Output the [x, y] coordinate of the center of the cell containing the given text.  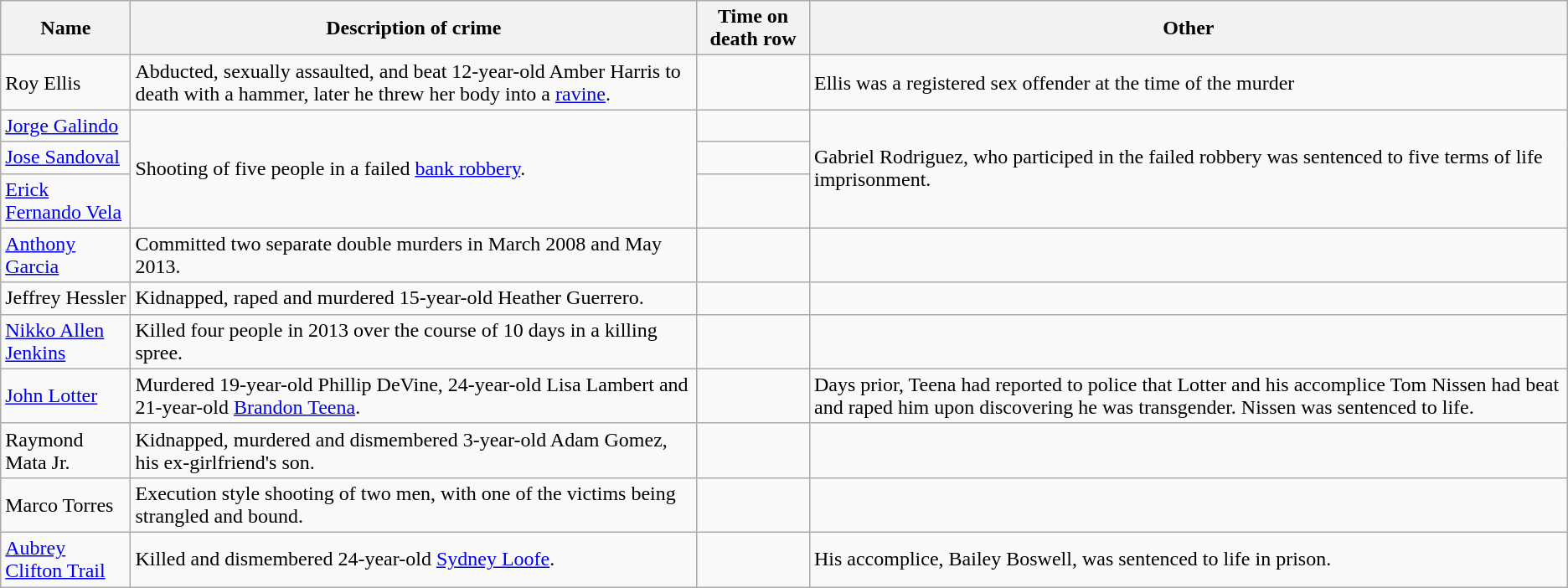
His accomplice, Bailey Boswell, was sentenced to life in prison. [1188, 560]
Roy Ellis [65, 82]
Kidnapped, raped and murdered 15-year-old Heather Guerrero. [414, 298]
Time on death row [754, 28]
Shooting of five people in a failed bank robbery. [414, 169]
Killed four people in 2013 over the course of 10 days in a killing spree. [414, 342]
Description of crime [414, 28]
Nikko Allen Jenkins [65, 342]
Committed two separate double murders in March 2008 and May 2013. [414, 255]
Erick Fernando Vela [65, 201]
Murdered 19-year-old Phillip DeVine, 24-year-old Lisa Lambert and 21-year-old Brandon Teena. [414, 395]
Killed and dismembered 24-year-old Sydney Loofe. [414, 560]
Jose Sandoval [65, 157]
Other [1188, 28]
Raymond Mata Jr. [65, 451]
Jorge Galindo [65, 126]
Abducted, sexually assaulted, and beat 12-year-old Amber Harris to death with a hammer, later he threw her body into a ravine. [414, 82]
Ellis was a registered sex offender at the time of the murder [1188, 82]
Anthony Garcia [65, 255]
Gabriel Rodriguez, who participed in the failed robbery was sentenced to five terms of life imprisonment. [1188, 169]
Marco Torres [65, 504]
John Lotter [65, 395]
Aubrey Clifton Trail [65, 560]
Jeffrey Hessler [65, 298]
Execution style shooting of two men, with one of the victims being strangled and bound. [414, 504]
Name [65, 28]
Kidnapped, murdered and dismembered 3-year-old Adam Gomez, his ex-girlfriend's son. [414, 451]
